Detect which cell encompasses the target text, then output its [x, y] center coordinate. 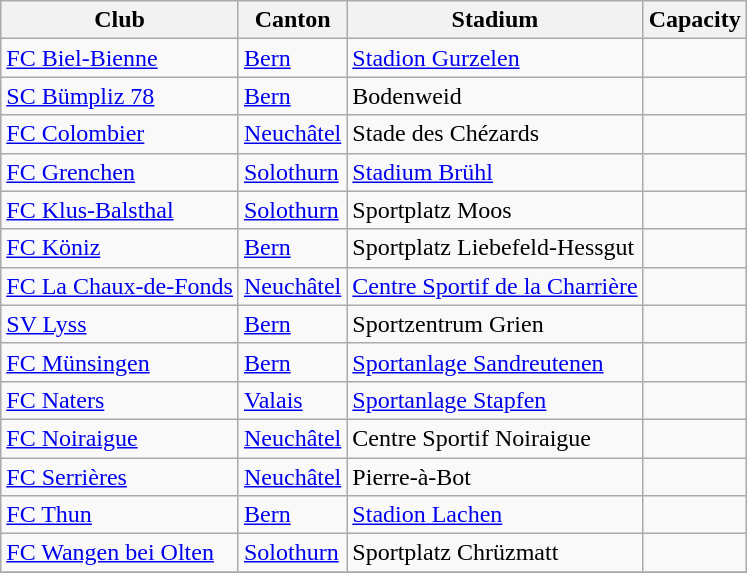
Stadion Gurzelen [495, 58]
Stadium [495, 20]
Canton [292, 20]
FC Noiraigue [120, 438]
Sportplatz Moos [495, 210]
Sportanlage Stapfen [495, 400]
FC La Chaux-de-Fonds [120, 286]
Sportplatz Chrüzmatt [495, 553]
Sportzentrum Grien [495, 324]
FC Biel-Bienne [120, 58]
Centre Sportif de la Charrière [495, 286]
FC Thun [120, 515]
FC Wangen bei Olten [120, 553]
Sportanlage Sandreutenen [495, 362]
Sportplatz Liebefeld-Hessgut [495, 248]
Club [120, 20]
Valais [292, 400]
FC Serrières [120, 477]
FC Grenchen [120, 172]
Stade des Chézards [495, 134]
Stadion Lachen [495, 515]
FC Naters [120, 400]
FC Klus-Balsthal [120, 210]
FC Münsingen [120, 362]
Centre Sportif Noiraigue [495, 438]
SV Lyss [120, 324]
Capacity [694, 20]
Bodenweid [495, 96]
FC Colombier [120, 134]
FC Köniz [120, 248]
Stadium Brühl [495, 172]
SC Bümpliz 78 [120, 96]
Pierre-à-Bot [495, 477]
